Pinpoint the cell where the given text exists, returning its [X, Y] midpoint coordinate. 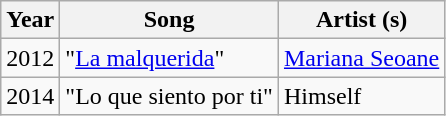
"Lo que siento por ti" [170, 96]
Himself [361, 96]
"La malquerida" [170, 58]
Artist (s) [361, 20]
Mariana Seoane [361, 58]
Year [30, 20]
2012 [30, 58]
Song [170, 20]
2014 [30, 96]
